Capture the cell that displays the provided text and extract its (X, Y) central coordinate. 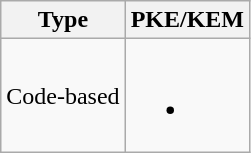
PKE/KEM (187, 20)
Code-based (63, 96)
Type (63, 20)
